Pinpoint the cell where the given text exists, returning its (x, y) midpoint coordinate. 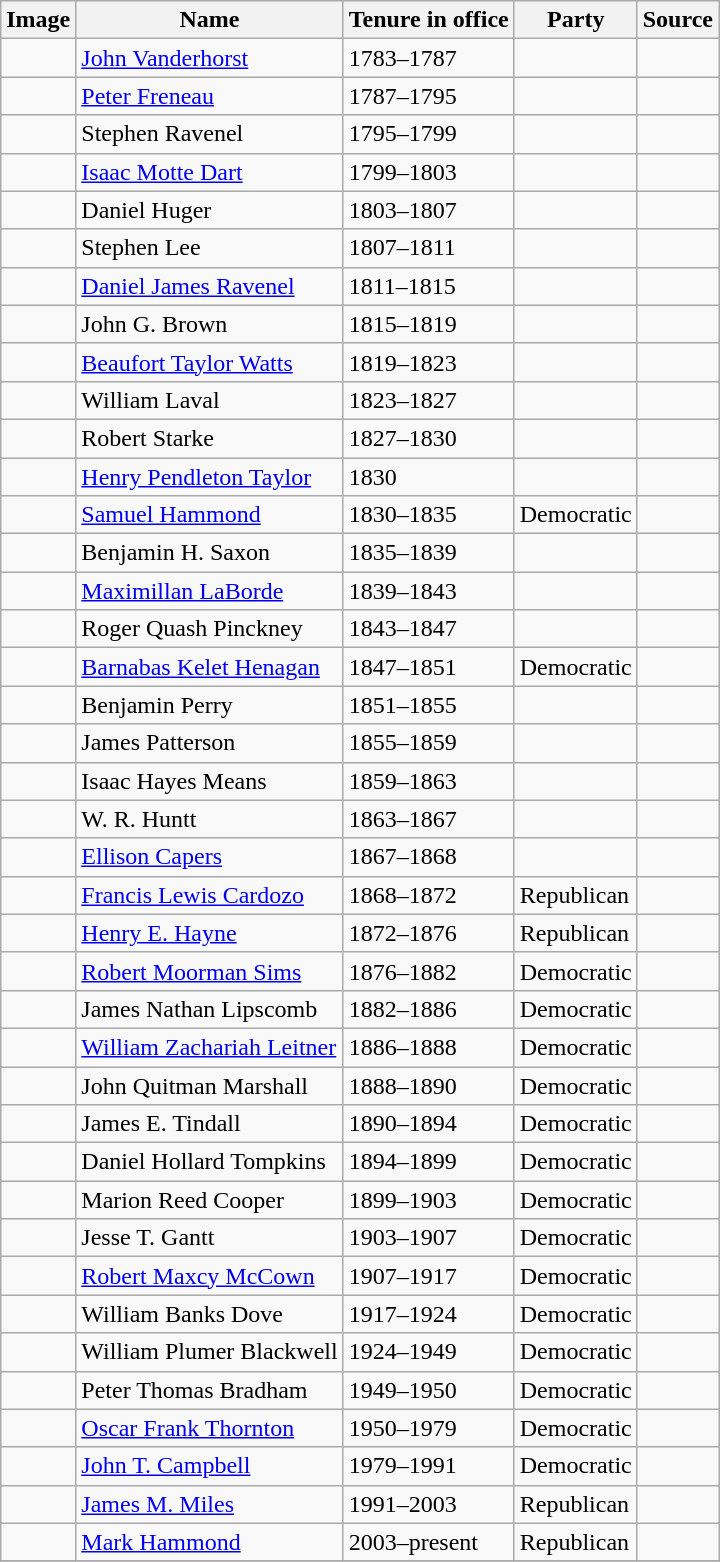
Tenure in office (428, 20)
1924–1949 (428, 1352)
1950–1979 (428, 1428)
1867–1868 (428, 857)
1903–1907 (428, 1238)
Isaac Hayes Means (210, 781)
1868–1872 (428, 895)
1819–1823 (428, 362)
1830 (428, 477)
1876–1882 (428, 971)
1851–1855 (428, 705)
1783–1787 (428, 58)
John Quitman Marshall (210, 1085)
1882–1886 (428, 1009)
Samuel Hammond (210, 515)
W. R. Huntt (210, 819)
Benjamin Perry (210, 705)
1872–1876 (428, 933)
Marion Reed Cooper (210, 1200)
Maximillan LaBorde (210, 591)
Roger Quash Pinckney (210, 629)
1855–1859 (428, 743)
Daniel Hollard Tompkins (210, 1162)
Peter Freneau (210, 96)
Henry E. Hayne (210, 933)
1827–1830 (428, 438)
1949–1950 (428, 1390)
Ellison Capers (210, 857)
Name (210, 20)
Stephen Ravenel (210, 134)
1991–2003 (428, 1504)
William Plumer Blackwell (210, 1352)
1803–1807 (428, 210)
John G. Brown (210, 324)
John Vanderhorst (210, 58)
Image (38, 20)
1894–1899 (428, 1162)
1787–1795 (428, 96)
Oscar Frank Thornton (210, 1428)
1899–1903 (428, 1200)
William Banks Dove (210, 1314)
1807–1811 (428, 248)
Henry Pendleton Taylor (210, 477)
1799–1803 (428, 172)
James E. Tindall (210, 1124)
Peter Thomas Bradham (210, 1390)
Source (678, 20)
Jesse T. Gantt (210, 1238)
Stephen Lee (210, 248)
Francis Lewis Cardozo (210, 895)
1863–1867 (428, 819)
1815–1819 (428, 324)
1859–1863 (428, 781)
1847–1851 (428, 667)
1888–1890 (428, 1085)
1890–1894 (428, 1124)
1830–1835 (428, 515)
James Patterson (210, 743)
2003–present (428, 1542)
Robert Maxcy McCown (210, 1276)
Daniel James Ravenel (210, 286)
1839–1843 (428, 591)
John T. Campbell (210, 1466)
Daniel Huger (210, 210)
1835–1839 (428, 553)
Robert Starke (210, 438)
1886–1888 (428, 1047)
1811–1815 (428, 286)
Isaac Motte Dart (210, 172)
1979–1991 (428, 1466)
1843–1847 (428, 629)
1917–1924 (428, 1314)
1823–1827 (428, 400)
Beaufort Taylor Watts (210, 362)
1795–1799 (428, 134)
William Laval (210, 400)
Robert Moorman Sims (210, 971)
Barnabas Kelet Henagan (210, 667)
James M. Miles (210, 1504)
1907–1917 (428, 1276)
William Zachariah Leitner (210, 1047)
James Nathan Lipscomb (210, 1009)
Mark Hammond (210, 1542)
Benjamin H. Saxon (210, 553)
Party (576, 20)
